Return the [x, y] coordinate for the center point of the cell that contains the specified text.  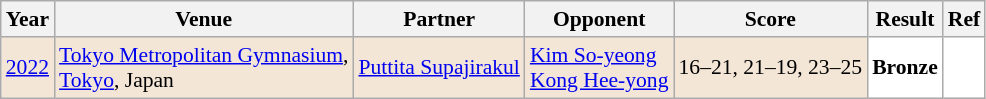
Opponent [600, 19]
Venue [204, 19]
Bronze [905, 68]
Puttita Supajirakul [438, 68]
Result [905, 19]
Partner [438, 19]
Kim So-yeong Kong Hee-yong [600, 68]
16–21, 21–19, 23–25 [771, 68]
Ref [964, 19]
2022 [28, 68]
Tokyo Metropolitan Gymnasium,Tokyo, Japan [204, 68]
Year [28, 19]
Score [771, 19]
